For the text-containing cell, return its midpoint in [X, Y] coordinate format. 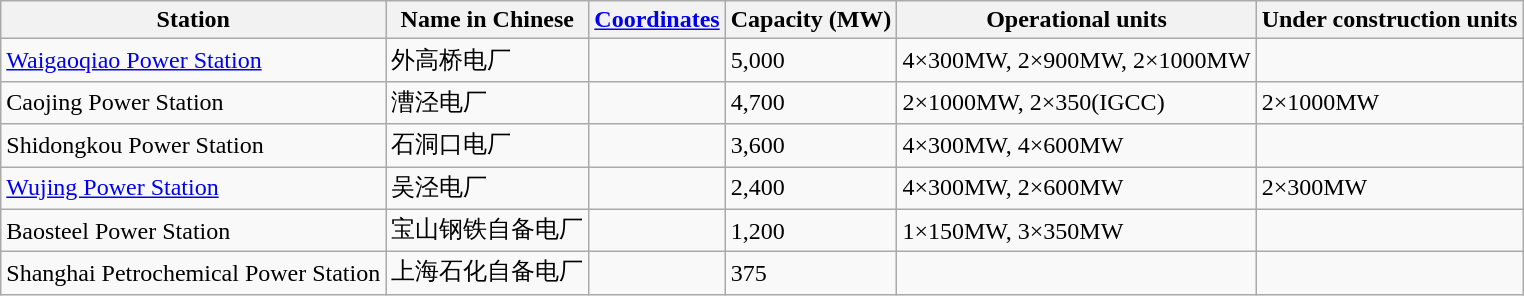
Coordinates [657, 20]
Station [194, 20]
Operational units [1076, 20]
Capacity (MW) [811, 20]
5,000 [811, 60]
4×300MW, 4×600MW [1076, 146]
Under construction units [1390, 20]
2×300MW [1390, 188]
1,200 [811, 230]
Caojing Power Station [194, 102]
375 [811, 274]
漕泾电厂 [488, 102]
Wujing Power Station [194, 188]
4,700 [811, 102]
Name in Chinese [488, 20]
Shanghai Petrochemical Power Station [194, 274]
吴泾电厂 [488, 188]
Shidongkou Power Station [194, 146]
3,600 [811, 146]
4×300MW, 2×900MW, 2×1000MW [1076, 60]
宝山钢铁自备电厂 [488, 230]
外高桥电厂 [488, 60]
2,400 [811, 188]
石洞口电厂 [488, 146]
Waigaoqiao Power Station [194, 60]
2×1000MW [1390, 102]
1×150MW, 3×350MW [1076, 230]
2×1000MW, 2×350(IGCC) [1076, 102]
4×300MW, 2×600MW [1076, 188]
上海石化自备电厂 [488, 274]
Baosteel Power Station [194, 230]
